Locate the cell with the specified text and output its [X, Y] center coordinate. 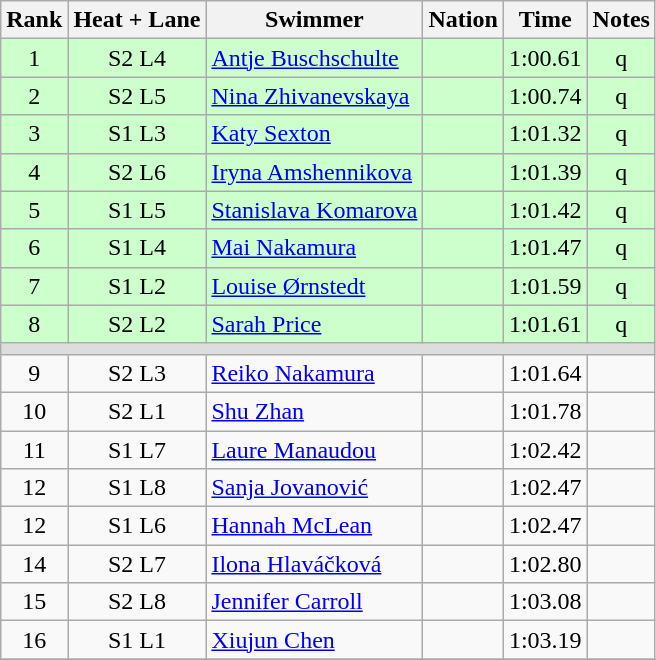
1:02.80 [545, 564]
6 [34, 248]
Hannah McLean [314, 526]
Ilona Hlaváčková [314, 564]
15 [34, 602]
Swimmer [314, 20]
Rank [34, 20]
1:01.78 [545, 411]
S2 L7 [137, 564]
1:01.59 [545, 286]
S2 L3 [137, 373]
Stanislava Komarova [314, 210]
1:01.47 [545, 248]
1:01.61 [545, 324]
8 [34, 324]
1:01.32 [545, 134]
Nina Zhivanevskaya [314, 96]
S2 L1 [137, 411]
1:03.19 [545, 640]
14 [34, 564]
S2 L6 [137, 172]
Reiko Nakamura [314, 373]
S1 L4 [137, 248]
Sanja Jovanović [314, 488]
S1 L8 [137, 488]
S1 L5 [137, 210]
1:00.74 [545, 96]
16 [34, 640]
S2 L5 [137, 96]
S1 L7 [137, 449]
S2 L4 [137, 58]
4 [34, 172]
Sarah Price [314, 324]
11 [34, 449]
1:01.64 [545, 373]
10 [34, 411]
S1 L3 [137, 134]
Louise Ørnstedt [314, 286]
Iryna Amshennikova [314, 172]
2 [34, 96]
9 [34, 373]
1:02.42 [545, 449]
1:00.61 [545, 58]
Laure Manaudou [314, 449]
Heat + Lane [137, 20]
S2 L2 [137, 324]
1:01.39 [545, 172]
Xiujun Chen [314, 640]
1 [34, 58]
Shu Zhan [314, 411]
Mai Nakamura [314, 248]
Nation [463, 20]
Antje Buschschulte [314, 58]
1:01.42 [545, 210]
5 [34, 210]
S1 L1 [137, 640]
S1 L2 [137, 286]
Jennifer Carroll [314, 602]
7 [34, 286]
Notes [621, 20]
Time [545, 20]
3 [34, 134]
S2 L8 [137, 602]
Katy Sexton [314, 134]
1:03.08 [545, 602]
S1 L6 [137, 526]
